Scan for the cell matching the given text and deliver its [x, y] coordinate at center. 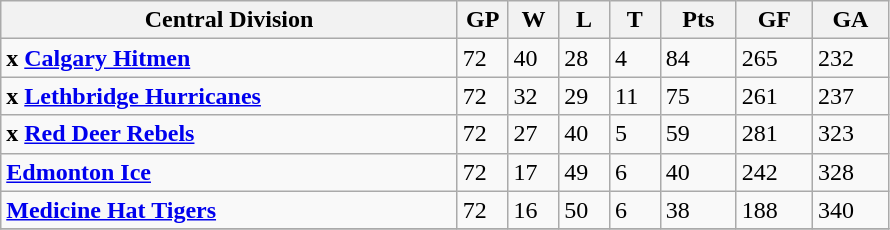
4 [634, 58]
38 [698, 210]
16 [534, 210]
29 [584, 96]
49 [584, 172]
27 [534, 134]
188 [774, 210]
Central Division [230, 20]
W [534, 20]
340 [850, 210]
237 [850, 96]
242 [774, 172]
17 [534, 172]
11 [634, 96]
281 [774, 134]
Medicine Hat Tigers [230, 210]
x Calgary Hitmen [230, 58]
59 [698, 134]
Pts [698, 20]
T [634, 20]
265 [774, 58]
328 [850, 172]
50 [584, 210]
5 [634, 134]
232 [850, 58]
Edmonton Ice [230, 172]
323 [850, 134]
GF [774, 20]
x Red Deer Rebels [230, 134]
28 [584, 58]
84 [698, 58]
L [584, 20]
x Lethbridge Hurricanes [230, 96]
75 [698, 96]
32 [534, 96]
261 [774, 96]
GP [482, 20]
GA [850, 20]
